Output the (X, Y) coordinate of the center of the cell containing the given text.  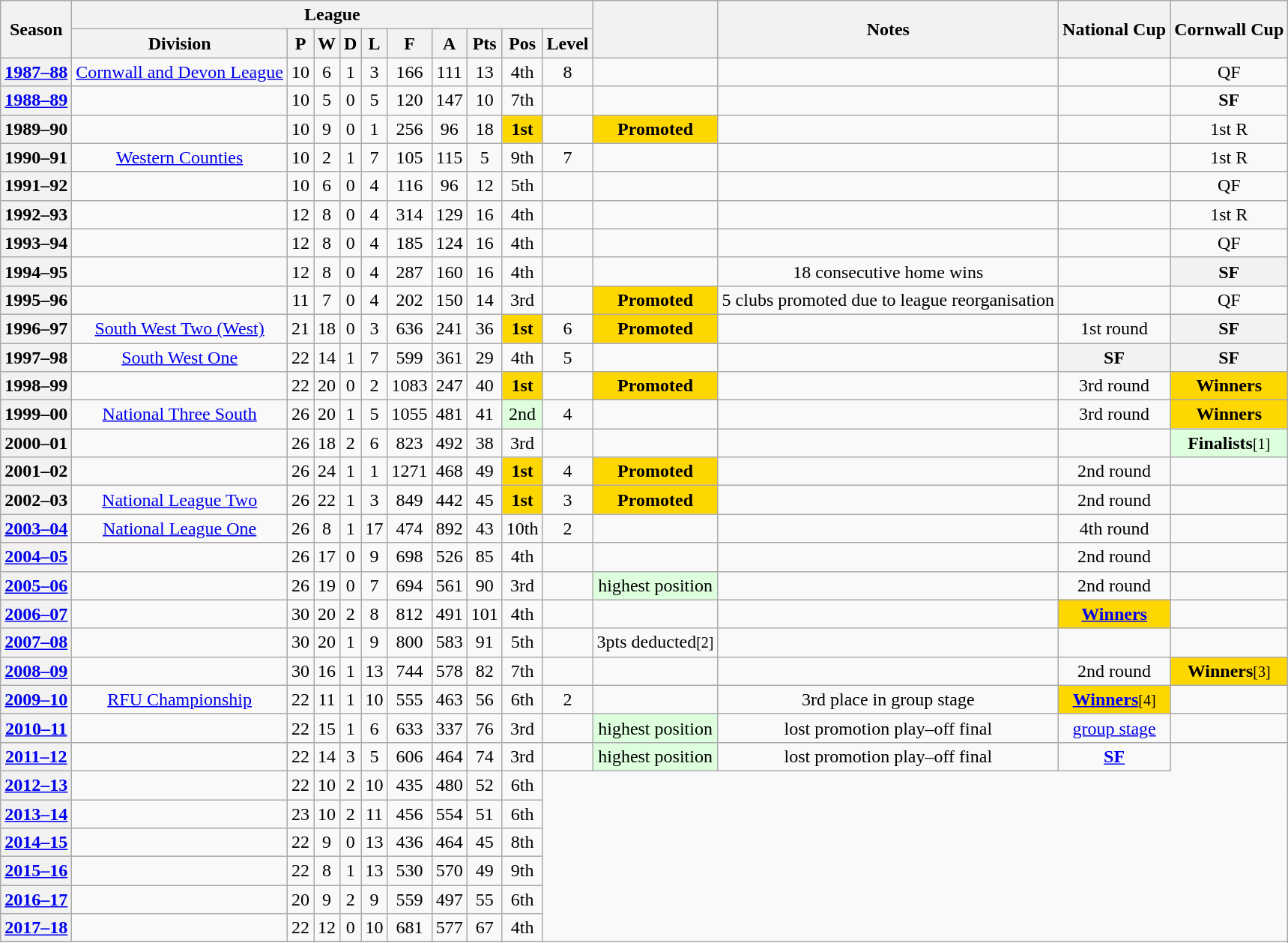
1996–97 (36, 328)
23 (300, 813)
24 (327, 471)
147 (450, 100)
1989–90 (36, 129)
1999–00 (36, 415)
2013–14 (36, 813)
636 (409, 328)
2017–18 (36, 928)
2006–07 (36, 614)
111 (450, 72)
681 (409, 928)
League (333, 15)
Division (180, 43)
1987–88 (36, 72)
435 (409, 785)
480 (450, 785)
W (327, 43)
115 (450, 157)
91 (484, 642)
D (351, 43)
Pts (484, 43)
2nd (522, 415)
491 (450, 614)
41 (484, 415)
National League One (180, 528)
361 (450, 358)
1991–92 (36, 186)
554 (450, 813)
606 (409, 756)
166 (409, 72)
3rd place in group stage (888, 699)
2009–10 (36, 699)
RFU Championship (180, 699)
101 (484, 614)
2011–12 (36, 756)
1995–96 (36, 300)
497 (450, 900)
185 (409, 243)
Cornwall and Devon League (180, 72)
120 (409, 100)
812 (409, 614)
21 (300, 328)
2004–05 (36, 557)
1993–94 (36, 243)
56 (484, 699)
468 (450, 471)
P (300, 43)
82 (484, 671)
Season (36, 29)
South West Two (West) (180, 328)
1988–89 (36, 100)
1st round (1115, 328)
1271 (409, 471)
74 (484, 756)
800 (409, 642)
129 (450, 214)
2002–03 (36, 500)
105 (409, 157)
583 (450, 642)
1083 (409, 386)
1055 (409, 415)
849 (409, 500)
561 (450, 585)
85 (484, 557)
1992–93 (36, 214)
442 (450, 500)
474 (409, 528)
2001–02 (36, 471)
2005–06 (36, 585)
Notes (888, 29)
2003–04 (36, 528)
Pos (522, 43)
116 (409, 186)
744 (409, 671)
8th (522, 843)
555 (409, 699)
287 (409, 271)
67 (484, 928)
Level (568, 43)
L (375, 43)
A (450, 43)
2010–11 (36, 728)
40 (484, 386)
2016–17 (36, 900)
43 (484, 528)
124 (450, 243)
10th (522, 528)
436 (409, 843)
2015–16 (36, 871)
52 (484, 785)
group stage (1115, 728)
463 (450, 699)
Western Counties (180, 157)
892 (450, 528)
38 (484, 443)
15 (327, 728)
National Cup (1115, 29)
18 consecutive home wins (888, 271)
5 clubs promoted due to league reorganisation (888, 300)
2012–13 (36, 785)
Winners[3] (1229, 671)
633 (409, 728)
1997–98 (36, 358)
456 (409, 813)
National League Two (180, 500)
Finalists[1] (1229, 443)
19 (327, 585)
29 (484, 358)
150 (450, 300)
90 (484, 585)
698 (409, 557)
4th round (1115, 528)
160 (450, 271)
694 (409, 585)
530 (409, 871)
51 (484, 813)
559 (409, 900)
202 (409, 300)
526 (450, 557)
1994–95 (36, 271)
599 (409, 358)
76 (484, 728)
570 (450, 871)
314 (409, 214)
1998–99 (36, 386)
256 (409, 129)
36 (484, 328)
481 (450, 415)
247 (450, 386)
2007–08 (36, 642)
578 (450, 671)
2014–15 (36, 843)
823 (409, 443)
577 (450, 928)
2008–09 (36, 671)
3pts deducted[2] (655, 642)
241 (450, 328)
F (409, 43)
492 (450, 443)
2000–01 (36, 443)
Cornwall Cup (1229, 29)
55 (484, 900)
Winners[4] (1115, 699)
1990–91 (36, 157)
National Three South (180, 415)
South West One (180, 358)
337 (450, 728)
